Scan for the cell matching the given text and deliver its [x, y] coordinate at center. 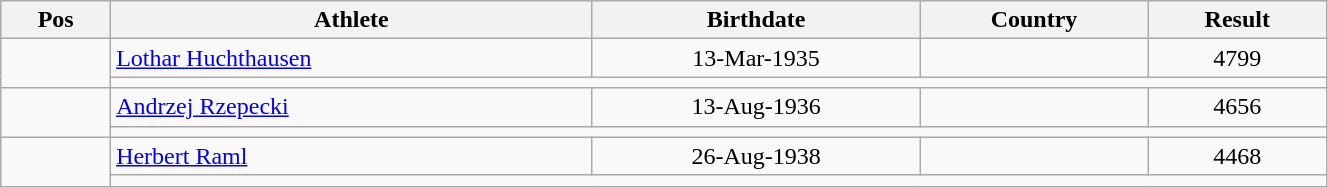
13-Mar-1935 [756, 58]
Country [1034, 20]
Birthdate [756, 20]
4656 [1237, 107]
4468 [1237, 156]
Pos [56, 20]
Result [1237, 20]
4799 [1237, 58]
13-Aug-1936 [756, 107]
26-Aug-1938 [756, 156]
Andrzej Rzepecki [352, 107]
Herbert Raml [352, 156]
Athlete [352, 20]
Lothar Huchthausen [352, 58]
